Provide the [X, Y] coordinate of the cell's center where the given text is located.  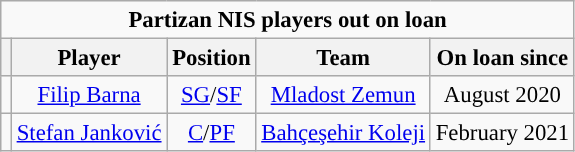
Partizan NIS players out on loan [288, 20]
Bahçeşehir Koleji [343, 133]
February 2021 [502, 133]
Filip Barna [88, 95]
Team [343, 58]
C/PF [212, 133]
On loan since [502, 58]
August 2020 [502, 95]
Position [212, 58]
Player [88, 58]
SG/SF [212, 95]
Stefan Janković [88, 133]
Mladost Zemun [343, 95]
